Scan for the cell matching the given text and deliver its (X, Y) coordinate at center. 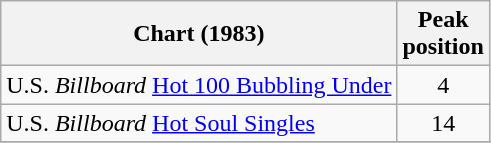
Chart (1983) (199, 34)
14 (443, 123)
U.S. Billboard Hot Soul Singles (199, 123)
Peakposition (443, 34)
U.S. Billboard Hot 100 Bubbling Under (199, 85)
4 (443, 85)
